Output the [X, Y] coordinate of the center of the cell containing the given text.  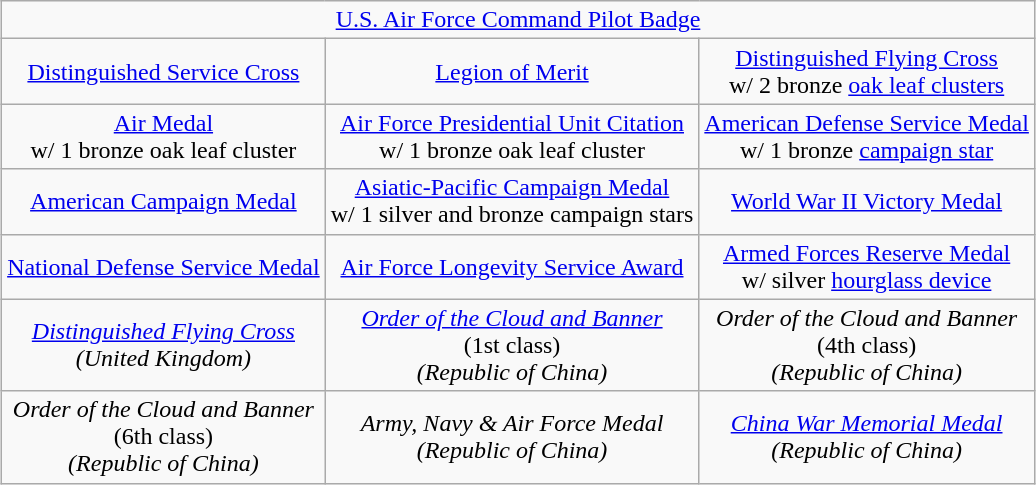
Army, Navy & Air Force Medal(Republic of China) [512, 437]
Distinguished Flying Crossw/ 2 bronze oak leaf clusters [867, 72]
Distinguished Service Cross [164, 72]
Distinguished Flying Cross(United Kingdom) [164, 345]
Order of the Cloud and Banner(6th class)(Republic of China) [164, 437]
Order of the Cloud and Banner(4th class)(Republic of China) [867, 345]
Air Medalw/ 1 bronze oak leaf cluster [164, 136]
American Defense Service Medalw/ 1 bronze campaign star [867, 136]
World War II Victory Medal [867, 202]
Asiatic-Pacific Campaign Medalw/ 1 silver and bronze campaign stars [512, 202]
Air Force Longevity Service Award [512, 266]
U.S. Air Force Command Pilot Badge [518, 20]
Armed Forces Reserve Medalw/ silver hourglass device [867, 266]
Legion of Merit [512, 72]
Order of the Cloud and Banner(1st class)(Republic of China) [512, 345]
National Defense Service Medal [164, 266]
American Campaign Medal [164, 202]
China War Memorial Medal(Republic of China) [867, 437]
Air Force Presidential Unit Citationw/ 1 bronze oak leaf cluster [512, 136]
